From the cell containing the given text, extract its center point as [x, y] coordinate. 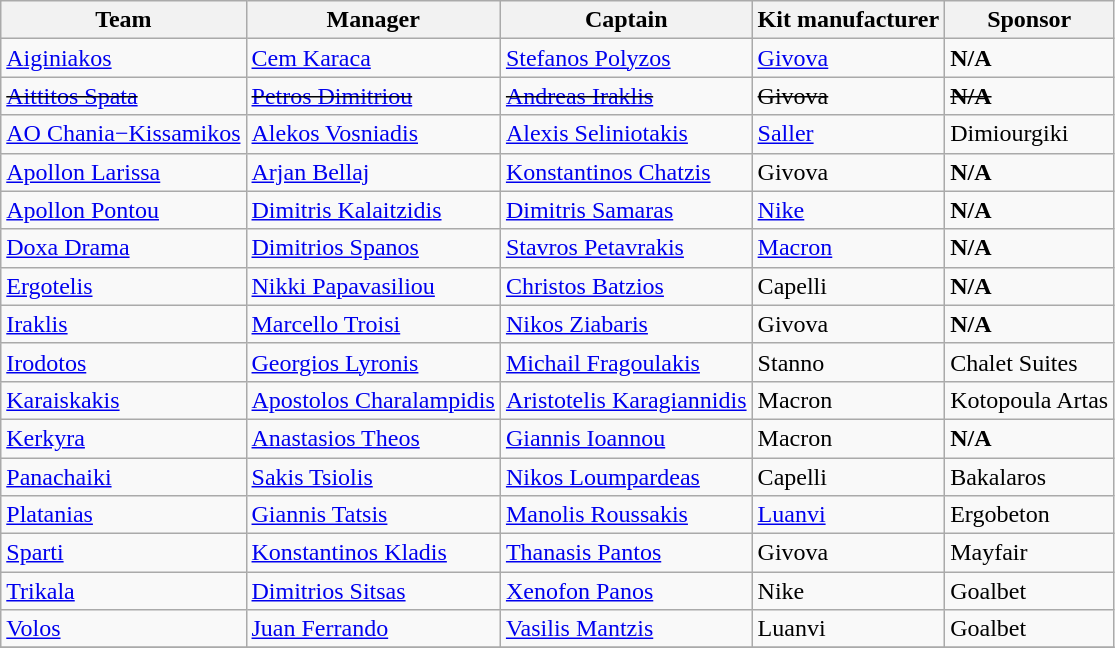
Anastasios Theos [373, 438]
Iraklis [124, 324]
Aristotelis Karagiannidis [626, 400]
Kotopoula Artas [1030, 400]
Dimitris Kalaitzidis [373, 210]
Manager [373, 20]
Xenofon Panos [626, 591]
Stefanos Polyzos [626, 58]
Stanno [848, 362]
Andreas Iraklis [626, 96]
Georgios Lyronis [373, 362]
Konstantinos Kladis [373, 553]
Giannis Tatsis [373, 515]
Dimitrios Sitsas [373, 591]
Volos [124, 629]
Stavros Petavrakis [626, 248]
Mayfair [1030, 553]
Sponsor [1030, 20]
Apostolos Charalampidis [373, 400]
Karaiskakis [124, 400]
Konstantinos Chatzis [626, 172]
Chalet Suites [1030, 362]
Dimitris Samaras [626, 210]
Thanasis Pantos [626, 553]
Dimitrios Spanos [373, 248]
Giannis Ioannou [626, 438]
Trikala [124, 591]
Kerkyra [124, 438]
Sakis Tsiolis [373, 477]
Dimiourgiki [1030, 134]
Petros Dimitriou [373, 96]
Nikos Ziabaris [626, 324]
Ergobeton [1030, 515]
Nikos Loumpardeas [626, 477]
Apollon Pontou [124, 210]
Irodotos [124, 362]
Alekos Vosniadis [373, 134]
Ergotelis [124, 286]
Arjan Bellaj [373, 172]
Juan Ferrando [373, 629]
Manolis Roussakis [626, 515]
Kit manufacturer [848, 20]
Aittitos Spata [124, 96]
AO Chania−Kissamikos [124, 134]
Marcello Troisi [373, 324]
Sparti [124, 553]
Bakalaros [1030, 477]
Team [124, 20]
Christos Batzios [626, 286]
Platanias [124, 515]
Doxa Drama [124, 248]
Vasilis Mantzis [626, 629]
Nikki Papavasiliou [373, 286]
Alexis Seliniotakis [626, 134]
Michail Fragoulakis [626, 362]
Panachaiki [124, 477]
Aiginiakos [124, 58]
Apollon Larissa [124, 172]
Captain [626, 20]
Cem Karaca [373, 58]
Saller [848, 134]
